Scan for the cell matching the given text and deliver its (X, Y) coordinate at center. 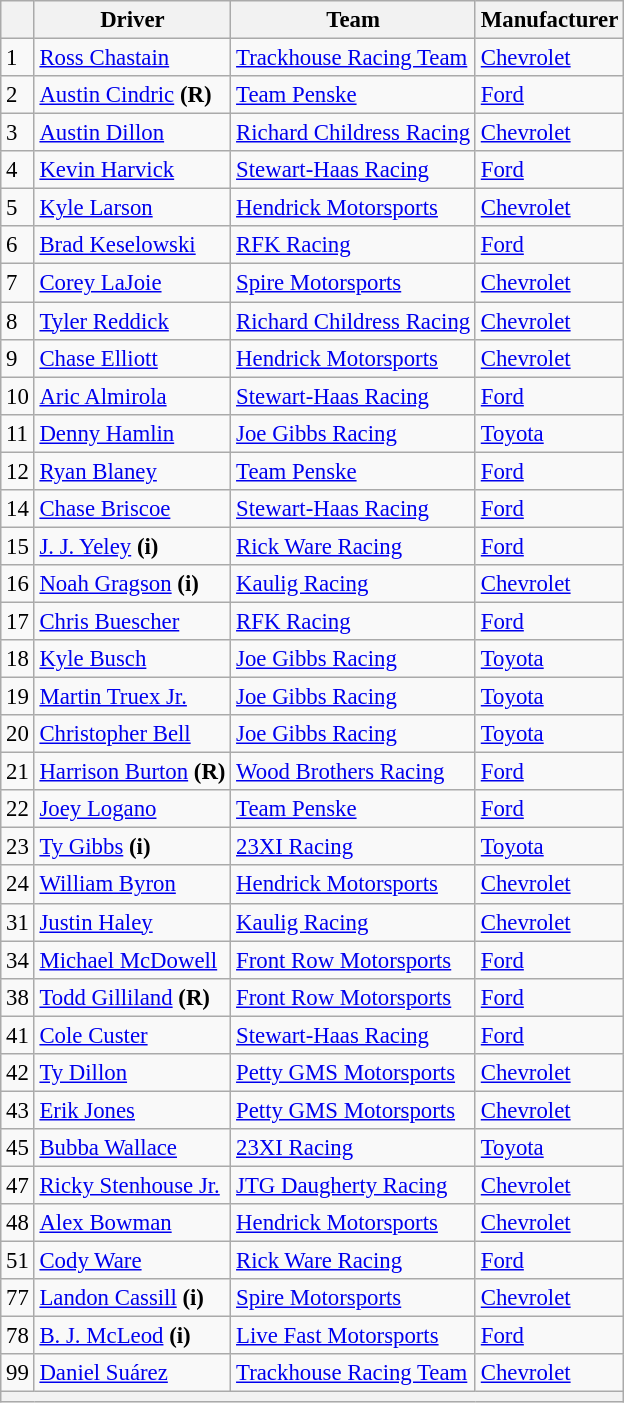
20 (18, 734)
Chase Elliott (132, 358)
42 (18, 1073)
Todd Gilliland (R) (132, 997)
J. J. Yeley (i) (132, 546)
Tyler Reddick (132, 321)
Live Fast Motorsports (354, 1336)
Team (354, 20)
12 (18, 471)
Chase Briscoe (132, 509)
16 (18, 584)
Ross Chastain (132, 58)
Cody Ware (132, 1261)
4 (18, 170)
6 (18, 245)
Michael McDowell (132, 960)
Ricky Stenhouse Jr. (132, 1185)
47 (18, 1185)
31 (18, 922)
Kyle Busch (132, 659)
Erik Jones (132, 1110)
51 (18, 1261)
Kyle Larson (132, 208)
2 (18, 95)
19 (18, 697)
77 (18, 1298)
Joey Logano (132, 809)
Austin Dillon (132, 133)
Wood Brothers Racing (354, 772)
9 (18, 358)
Austin Cindric (R) (132, 95)
17 (18, 621)
21 (18, 772)
JTG Daugherty Racing (354, 1185)
3 (18, 133)
Kevin Harvick (132, 170)
38 (18, 997)
B. J. McLeod (i) (132, 1336)
Ty Dillon (132, 1073)
7 (18, 283)
10 (18, 396)
Martin Truex Jr. (132, 697)
41 (18, 1035)
5 (18, 208)
Christopher Bell (132, 734)
11 (18, 433)
Ryan Blaney (132, 471)
Noah Gragson (i) (132, 584)
Aric Almirola (132, 396)
43 (18, 1110)
24 (18, 885)
15 (18, 546)
Manufacturer (549, 20)
Corey LaJoie (132, 283)
18 (18, 659)
14 (18, 509)
1 (18, 58)
23 (18, 847)
48 (18, 1223)
78 (18, 1336)
22 (18, 809)
Cole Custer (132, 1035)
Alex Bowman (132, 1223)
45 (18, 1148)
Harrison Burton (R) (132, 772)
Daniel Suárez (132, 1373)
99 (18, 1373)
Brad Keselowski (132, 245)
Landon Cassill (i) (132, 1298)
Bubba Wallace (132, 1148)
Driver (132, 20)
Ty Gibbs (i) (132, 847)
Denny Hamlin (132, 433)
Justin Haley (132, 922)
William Byron (132, 885)
34 (18, 960)
Chris Buescher (132, 621)
8 (18, 321)
